Find where the given text appears and provide that cell's center as (x, y) coordinate. 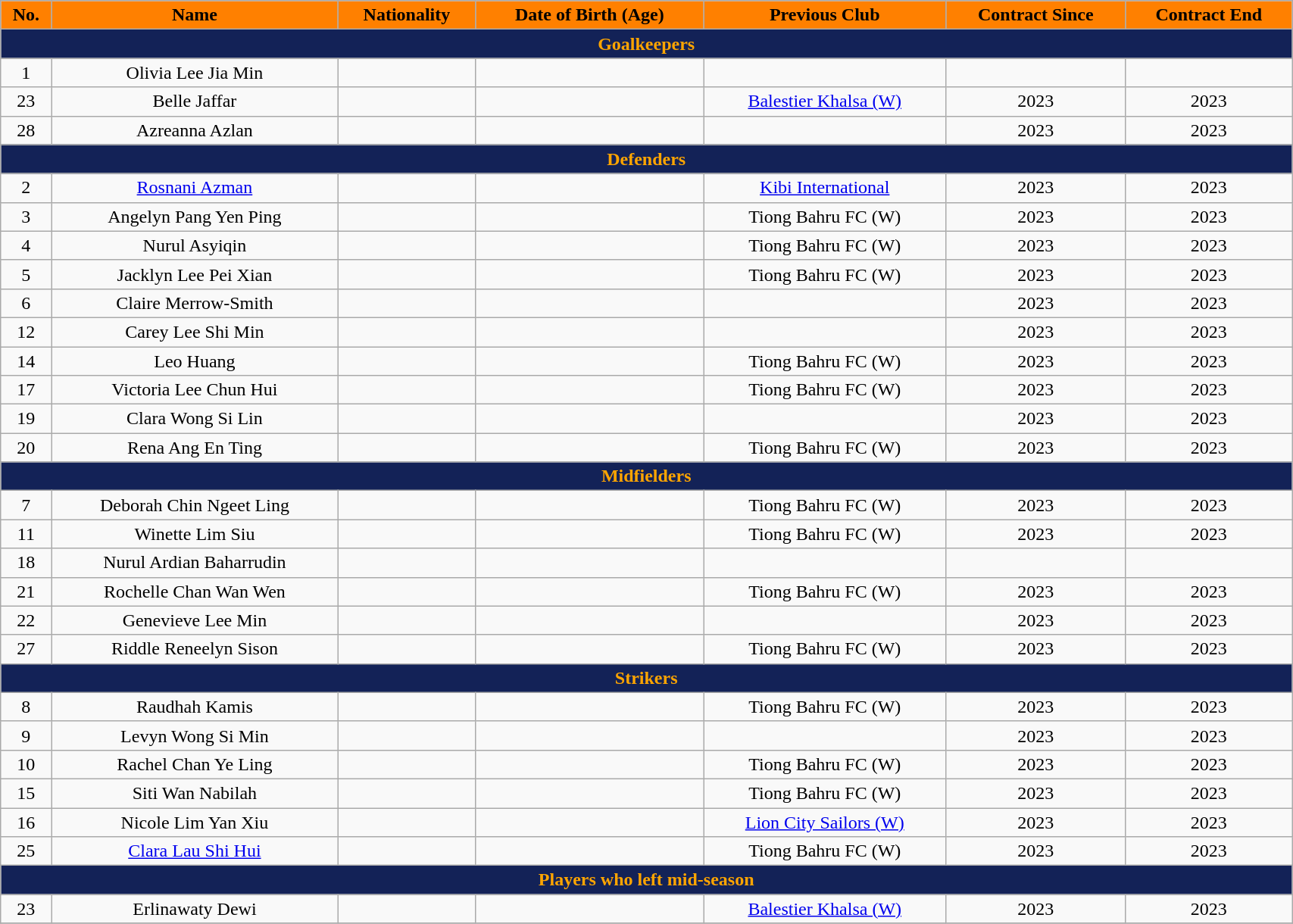
Midfielders (647, 476)
22 (26, 620)
Rachel Chan Ye Ling (195, 764)
21 (26, 592)
Erlinawaty Dewi (195, 909)
Clara Wong Si Lin (195, 419)
Contract Since (1036, 15)
Riddle Reneelyn Sison (195, 649)
Rena Ang En Ting (195, 448)
Rochelle Chan Wan Wen (195, 592)
Leo Huang (195, 361)
12 (26, 332)
Nationality (407, 15)
Nurul Asyiqin (195, 245)
No. (26, 15)
Strikers (647, 678)
Nicole Lim Yan Xiu (195, 822)
28 (26, 130)
Levyn Wong Si Min (195, 735)
1 (26, 73)
4 (26, 245)
27 (26, 649)
5 (26, 274)
9 (26, 735)
Players who left mid-season (647, 880)
Raudhah Kamis (195, 707)
16 (26, 822)
Angelyn Pang Yen Ping (195, 217)
Winette Lim Siu (195, 534)
11 (26, 534)
8 (26, 707)
Goalkeepers (647, 44)
15 (26, 793)
Previous Club (825, 15)
Kibi International (825, 188)
Date of Birth (Age) (589, 15)
6 (26, 303)
7 (26, 505)
Name (195, 15)
Claire Merrow-Smith (195, 303)
Genevieve Lee Min (195, 620)
Lion City Sailors (W) (825, 822)
14 (26, 361)
25 (26, 851)
Olivia Lee Jia Min (195, 73)
Defenders (647, 159)
Contract End (1209, 15)
Siti Wan Nabilah (195, 793)
Deborah Chin Ngeet Ling (195, 505)
19 (26, 419)
20 (26, 448)
3 (26, 217)
Nurul Ardian Baharrudin (195, 563)
10 (26, 764)
Jacklyn Lee Pei Xian (195, 274)
Azreanna Azlan (195, 130)
18 (26, 563)
2 (26, 188)
Belle Jaffar (195, 101)
17 (26, 390)
Victoria Lee Chun Hui (195, 390)
Carey Lee Shi Min (195, 332)
Rosnani Azman (195, 188)
Clara Lau Shi Hui (195, 851)
